Provide the (x, y) coordinate of the cell's center where the given text is located.  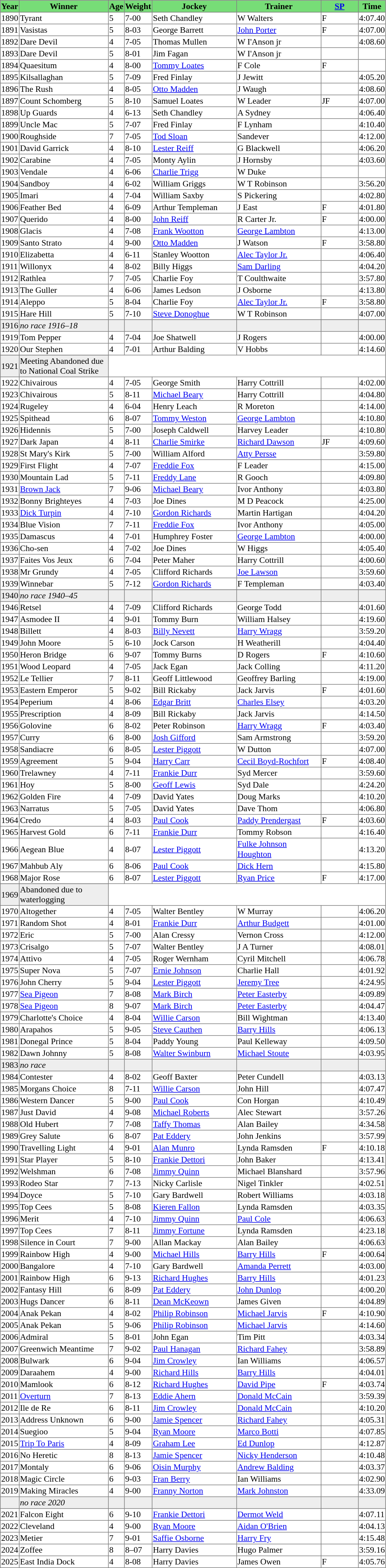
9-05 (138, 1030)
Tommy Burns (194, 655)
Charlie Hall (278, 970)
Fantasy Hill (63, 1290)
Harry Fry (278, 1538)
Ed Dunlop (278, 1443)
Mr Grundy (63, 572)
W Walters (278, 18)
1985 (10, 1089)
Alan Cressy (194, 935)
1904 (10, 184)
Syd Mercer (278, 773)
Samuel Loates (194, 101)
Sandever (278, 136)
Daraahem (63, 1372)
4:04.40 (372, 643)
4:09.89 (372, 994)
1902 (10, 160)
1948 (10, 631)
Arthur Templeman (194, 207)
Random Shot (63, 923)
Dawn Johnny (63, 1053)
Robert Williams (278, 1195)
Golden Fire (63, 797)
Allan Mackay (194, 1242)
4:04.47 (372, 1006)
4:00.60 (372, 560)
Travelling Light (63, 1148)
John Porter (278, 30)
Saffie Osborne (194, 1538)
1959 (10, 761)
Tommy Loates (194, 65)
1938 (10, 572)
3:59.16 (372, 1550)
7-03 (138, 501)
David Pipe (278, 1384)
Richard Dawson (278, 442)
Jack Colling (278, 667)
4:24.20 (372, 785)
4:03.35 (372, 1207)
Montaly (63, 1467)
Stanley Wootton (194, 255)
Count Schomberg (63, 101)
1896 (10, 89)
1965 (10, 832)
2003 (10, 1302)
Metier (63, 1538)
F Lynham (278, 125)
1900 (10, 136)
2023 (10, 1538)
4:13.20 (372, 849)
Harvey Leader (278, 430)
no race 1940–45 (63, 596)
Jockey (194, 6)
Peter Maher (194, 560)
John Dunlop (278, 1290)
Joe Lawson (278, 572)
George Todd (278, 607)
1907 (10, 219)
4:16.40 (372, 832)
Michael Stoute (278, 1053)
9-13 (138, 1278)
1973 (10, 947)
Con Horgan (278, 1101)
9-08 (138, 1112)
Cecil Boyd-Rochfort (278, 761)
William Alford (194, 454)
Geoff Littlewood (194, 678)
W Higgs (278, 548)
Suegioo (63, 1432)
1968 (10, 878)
Geoffrey Barling (278, 678)
4:04.01 (372, 1372)
1919 (10, 337)
Sam Darling (278, 266)
4:03.18 (372, 1195)
4:12.87 (372, 1443)
Hugs Dancer (63, 1302)
1962 (10, 797)
1972 (10, 935)
Bulwark (63, 1361)
Joseph Caldwell (194, 430)
4:11.20 (372, 667)
Paddy Prendergast (278, 820)
John Baker (278, 1160)
1989 (10, 1136)
1924 (10, 406)
1923 (10, 395)
W Dutton (278, 749)
1909 (10, 243)
Merit (63, 1219)
H Weatherill (278, 643)
Michael Roberts (194, 1112)
1894 (10, 65)
Donegal Prince (63, 1041)
Monty Aylin (194, 160)
M D Peacock (278, 501)
2021 (10, 1514)
6-13 (138, 113)
1927 (10, 442)
Trelawney (63, 773)
James Owen (278, 1562)
3:57.99 (372, 1136)
1994 (10, 1195)
Rodeo Star (63, 1183)
Old Hubert (63, 1124)
Jeremy Tree (278, 982)
Address Unknown (63, 1420)
Tod Sloan (194, 136)
1947 (10, 619)
2022 (10, 1526)
1935 (10, 536)
Josh Gifford (194, 737)
Tommy Weston (194, 418)
Meeting Abandoned due to National Coal Strike (63, 366)
2001 (10, 1278)
9-10 (138, 1514)
Andrew Balding (278, 1467)
Fran Berry (194, 1479)
Geoff Lewis (194, 785)
4:25.00 (372, 501)
1930 (10, 477)
4:13.41 (372, 1160)
Santo Strato (63, 243)
4:05.76 (372, 1562)
Agreement (63, 761)
4:08.40 (372, 761)
Bangalore (63, 1266)
1963 (10, 808)
John Reiff (194, 219)
3:59.80 (372, 454)
1986 (10, 1101)
Dermot Weld (278, 1514)
John Cherry (63, 982)
Vasistas (63, 30)
1926 (10, 430)
1996 (10, 1219)
Dick Hern (278, 866)
2016 (10, 1455)
Morgans Choice (63, 1089)
1984 (10, 1077)
4:10.48 (372, 1455)
Tyrant (63, 18)
2005 (10, 1325)
Imari (63, 196)
2018 (10, 1479)
Trip To Paris (63, 1443)
1912 (10, 278)
Freddy Lane (194, 477)
1960 (10, 773)
1958 (10, 749)
Alan Munro (194, 1148)
1920 (10, 349)
Martin Hartigan (278, 513)
4:01.00 (372, 923)
George Smith (194, 383)
Bonny Brighteyes (63, 501)
4:14.50 (372, 714)
Harvest Gold (63, 832)
Mamlook (63, 1384)
1928 (10, 454)
Graham Lee (194, 1443)
Silence in Court (63, 1242)
Roughside (63, 136)
Humphrey Foster (194, 536)
1982 (10, 1053)
1932 (10, 501)
4:03.00 (372, 1266)
Narratus (63, 808)
Oisin Murphy (194, 1467)
Elizabetta (63, 255)
4:05.31 (372, 1420)
4:01.23 (372, 1278)
4:09.80 (372, 477)
Atty Persse (278, 454)
S Pickering (278, 196)
7-02 (138, 548)
Charlie Smirke (194, 442)
1974 (10, 959)
4:15.00 (372, 466)
Up Guards (63, 113)
Quaesitum (63, 65)
1964 (10, 820)
2013 (10, 1420)
4:04.13 (372, 1526)
1983 (10, 1065)
4:14.00 (372, 406)
7-12 (138, 584)
Sam Armstrong (278, 737)
A Sydney (278, 113)
Lester Reiff (194, 148)
Willonyx (63, 266)
2009 (10, 1372)
Dean McKeown (194, 1302)
Brown Jack (63, 489)
Le Tellier (63, 678)
Arthur Budgett (278, 923)
Our Stephen (63, 349)
Zoffee (63, 1550)
1961 (10, 785)
Sandiacre (63, 749)
J Waugh (278, 89)
4:02.90 (372, 1479)
1937 (10, 560)
1952 (10, 678)
Walter Swinburn (194, 1053)
Geoff Baxter (194, 1077)
4:02.80 (372, 196)
Mark Johnston (278, 1491)
1970 (10, 911)
3:59.39 (372, 1396)
4:05.40 (372, 548)
Peter Cundell (278, 1077)
6-02 (138, 184)
Tom Pepper (63, 337)
8–07 (138, 1550)
1911 (10, 266)
William Saxby (194, 196)
St Mary's Kirk (63, 454)
Steve Donoghue (194, 314)
Spithead (63, 418)
4:08.01 (372, 947)
Damascus (63, 536)
4:03.34 (372, 1337)
Major Rose (63, 878)
Eastern Emperor (63, 690)
4:03.37 (372, 1467)
Arthur Balding (194, 349)
Arapahos (63, 1030)
4:13.00 (372, 231)
4:00.64 (372, 1254)
2012 (10, 1408)
1999 (10, 1254)
Michael Hills (194, 1254)
4:15.80 (372, 866)
Rathlea (63, 278)
Jock Carson (194, 643)
4:03.20 (372, 702)
1956 (10, 726)
James Ledson (194, 290)
Glacis (63, 231)
4:10.18 (372, 1148)
4:10.49 (372, 1101)
Billy Nevett (194, 631)
no race 2020 (63, 1503)
J Watson (278, 243)
D Rogers (278, 655)
Sandboy (63, 184)
J A Turner (278, 947)
3:58.89 (372, 1349)
Ernie Johnson (194, 970)
1993 (10, 1183)
1893 (10, 54)
1981 (10, 1041)
Charlotte's Choice (63, 1018)
4:13.40 (372, 1018)
1980 (10, 1030)
4:05.20 (372, 77)
Western Dancer (63, 1101)
4:07.11 (372, 1514)
W Leader (278, 101)
Charles Elsey (278, 702)
W Duke (278, 172)
Steve Cauthen (194, 1030)
Cyril Mitchell (278, 959)
No Heretic (63, 1455)
Joe Shatwell (194, 337)
Attivo (63, 959)
4:04.89 (372, 1302)
Year (10, 6)
4:17.00 (372, 878)
Dick Turpin (63, 513)
The Rush (63, 89)
Kieren Fallon (194, 1207)
1971 (10, 923)
Paul Hanagan (194, 1349)
Amanda Perrett (278, 1266)
Mountain Lad (63, 477)
no race 1916–18 (63, 326)
Fulke Johnson Houghton (278, 849)
Marco Botti (278, 1432)
Hare Hill (63, 314)
SP (340, 6)
R Moreton (278, 406)
1913 (10, 290)
1933 (10, 513)
1950 (10, 655)
James Given (278, 1302)
1903 (10, 172)
4:02.00 (372, 383)
1995 (10, 1207)
4:13.80 (372, 290)
Overturn (63, 1396)
J Rogers (278, 337)
1898 (10, 113)
Michael Blanshard (278, 1171)
George Barrett (194, 30)
Roger Wernham (194, 959)
1899 (10, 125)
F Leader (278, 466)
T Coulthwaite (278, 278)
6-11 (138, 255)
1892 (10, 42)
Blue Vision (63, 525)
John Jenkins (278, 1136)
2002 (10, 1290)
John Egan (194, 1337)
1897 (10, 101)
4:34.58 (372, 1124)
2007 (10, 1349)
4:06.13 (372, 1030)
Hidennis (63, 430)
1975 (10, 970)
Edgar Britt (194, 702)
Hoy (63, 785)
1936 (10, 548)
6-09 (138, 207)
2025 (10, 1562)
Aidan O'Brien (278, 1526)
1951 (10, 667)
Franny Norton (194, 1491)
1977 (10, 994)
4:07.47 (372, 1089)
Asmodee II (63, 619)
3:57.96 (372, 1171)
1922 (10, 383)
Charlie Trigg (194, 172)
1915 (10, 314)
1910 (10, 255)
4:19.60 (372, 619)
Super Nova (63, 970)
East India Dock (63, 1562)
3:57.80 (372, 278)
Hugo Palmer (278, 1550)
1979 (10, 1018)
1955 (10, 714)
4:03.95 (372, 1053)
R Carter Jr. (278, 219)
David Garrick (63, 148)
1976 (10, 982)
Trainer (278, 6)
4:03.13 (372, 1077)
Magic Circle (63, 1479)
Richard Hills (194, 1372)
J Osborne (278, 290)
4:24.95 (372, 982)
8-12 (138, 1384)
Winnebar (63, 584)
4:33.09 (372, 1491)
2024 (10, 1550)
The Guller (63, 290)
Thomas Mullen (194, 42)
1946 (10, 607)
William Halsey (278, 619)
Carabine (63, 160)
Tommy Burn (194, 619)
G Blackwell (278, 148)
4:01.92 (372, 970)
1931 (10, 489)
Cleveland (63, 1526)
Abandoned due to waterlogging (63, 895)
1939 (10, 584)
4:10.40 (372, 125)
J East (278, 207)
Ile de Re (63, 1408)
1997 (10, 1231)
9-03 (138, 1479)
Peter Robinson (194, 726)
Paul Cole (278, 1219)
no race (63, 1065)
4:09.60 (372, 442)
4:03.74 (372, 1384)
2014 (10, 1432)
Eric (63, 935)
Admiral (63, 1337)
Jimmy Fortune (194, 1231)
Falcon Eight (63, 1514)
1916 (10, 326)
Alec Stewart (278, 1112)
3:56.20 (372, 184)
Heron Bridge (63, 655)
Jim Fagan (194, 54)
Mahbub Aly (63, 866)
Faites Vos Jeux (63, 560)
Querido (63, 219)
William Griggs (194, 184)
Curry (63, 737)
1901 (10, 148)
7-13 (138, 1183)
1988 (10, 1124)
Billy Higgs (194, 266)
John Hill (278, 1089)
Henry Leach (194, 406)
1921 (10, 366)
2010 (10, 1384)
1908 (10, 231)
1890 (10, 18)
4:15.48 (372, 1538)
2011 (10, 1396)
Bill Wightman (278, 1018)
1966 (10, 849)
Credo (63, 820)
4:04.80 (372, 395)
1934 (10, 525)
V Hobbs (278, 349)
4:00.20 (372, 1290)
4:23.18 (372, 1231)
Grey Salute (63, 1136)
Crisalgo (63, 947)
Weight (138, 6)
1905 (10, 196)
Winner (63, 6)
1990 (10, 1148)
2017 (10, 1467)
Dave Thom (278, 808)
Star Player (63, 1160)
4:01.80 (372, 207)
John Moore (63, 643)
Uncle Mac (63, 125)
1992 (10, 1171)
1987 (10, 1112)
1969 (10, 895)
1925 (10, 418)
Altogether (63, 911)
Ryan Price (278, 878)
Aleppo (63, 302)
4:07.40 (372, 18)
1991 (10, 1160)
Making Miracles (63, 1491)
First Flight (63, 466)
Feather Bed (63, 207)
Billett (63, 631)
1929 (10, 466)
Rugeley (63, 406)
4:03.80 (372, 489)
2019 (10, 1491)
Time (372, 6)
4:06.80 (372, 808)
Welshman (63, 1171)
Paddy Young (194, 1041)
Kilsallaghan (63, 77)
2000 (10, 1266)
Syd Dale (278, 785)
6-10 (138, 643)
Paul Kelleway (278, 1041)
F Templeman (278, 584)
Tim Pitt (278, 1337)
J Jewitt (278, 77)
Doug Marks (278, 797)
4:10.90 (372, 1313)
Frank Wootton (194, 231)
Doyce (63, 1195)
1953 (10, 690)
Eddie Ahern (194, 1396)
4:19.00 (372, 678)
Cho-sen (63, 548)
Wood Leopard (63, 667)
Greenwich Meantime (63, 1349)
1914 (10, 302)
1957 (10, 737)
1895 (10, 77)
1906 (10, 207)
Vendale (63, 172)
Prescription (63, 714)
3:57.26 (372, 1112)
Harry Carr (194, 761)
Retsel (63, 607)
1967 (10, 866)
Peperium (63, 702)
4:07.85 (372, 1432)
R Gooch (278, 477)
Golovine (63, 726)
Age (116, 6)
4:06.57 (372, 1361)
4:06.78 (372, 959)
2006 (10, 1337)
1949 (10, 643)
1891 (10, 30)
4:02.51 (372, 1183)
6-04 (138, 406)
1978 (10, 1006)
2008 (10, 1361)
Dark Japan (63, 442)
4:10.60 (372, 655)
Contester (63, 1077)
W Murray (278, 911)
2004 (10, 1313)
Nicky Carlisle (194, 1183)
1954 (10, 702)
Taffy Thomas (194, 1124)
4:09.50 (372, 1041)
1998 (10, 1242)
Vernon Cross (278, 935)
1940 (10, 596)
Jack Egan (194, 667)
Aegean Blue (63, 849)
J Hornsby (278, 160)
Tommy Robson (278, 832)
Just David (63, 1112)
4:05.00 (372, 525)
2015 (10, 1443)
F Cole (278, 65)
Nigel Tinkler (278, 1183)
Nicky Henderson (278, 1455)
